Extract the [X, Y] coordinate from the center of the cell holding the provided text.  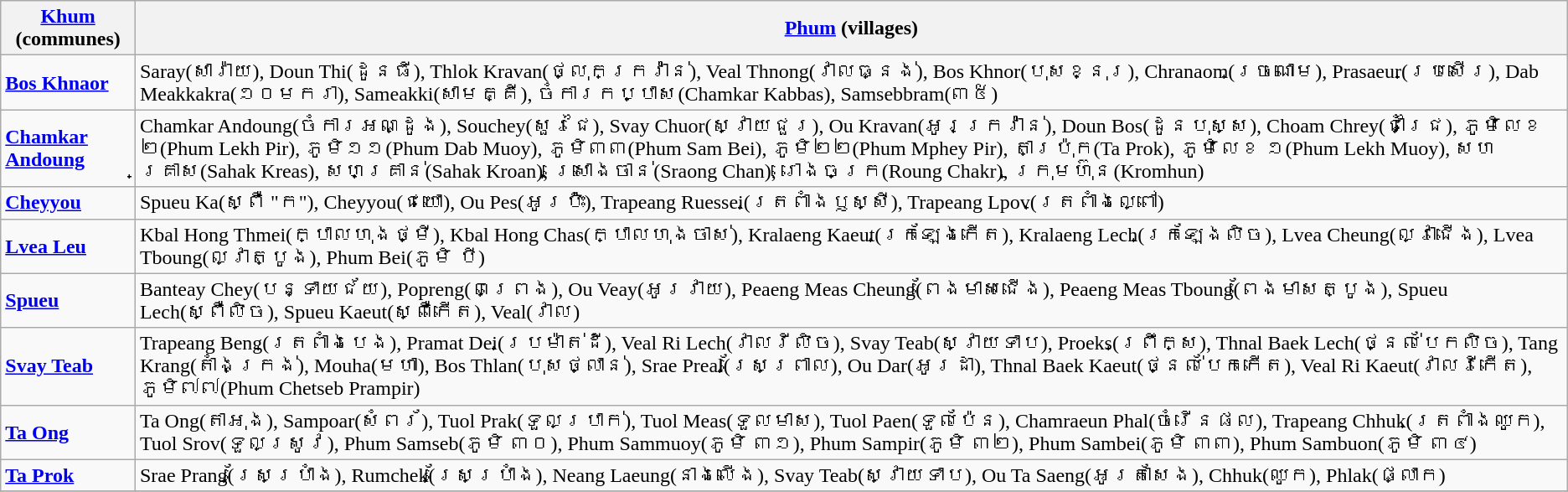
Cheyyou [69, 203]
Bos Khnaor [69, 82]
Spueu Ka(ស្ពឺ "ក"), Cheyyou(ជយោ), Ou Pes(អូរប៉ិះ), Trapeang Ruessei(ត្រពាំងឫស្សី), Trapeang Lpov(ត្រពាំងល្ពៅ) [851, 203]
Lvea Leu [69, 246]
Khum (communes) [69, 28]
Spueu [69, 300]
Ta Ong [69, 432]
Srae Prang(ស្រែប្រាំង), Rumchek(ស្រែប្រាំង), Neang Laeung(នាងលើង), Svay Teab(ស្វាយទាប), Ou Ta Saeng(អូរតាសែង), Chhuk(ឈូក), Phlak(ផ្លាក) [851, 475]
Chamkar Andoung [69, 148]
Ta Prok [69, 475]
Svay Teab [69, 366]
Phum (villages) [851, 28]
